Identify which cell holds the provided text, then report its (X, Y) central coordinate. 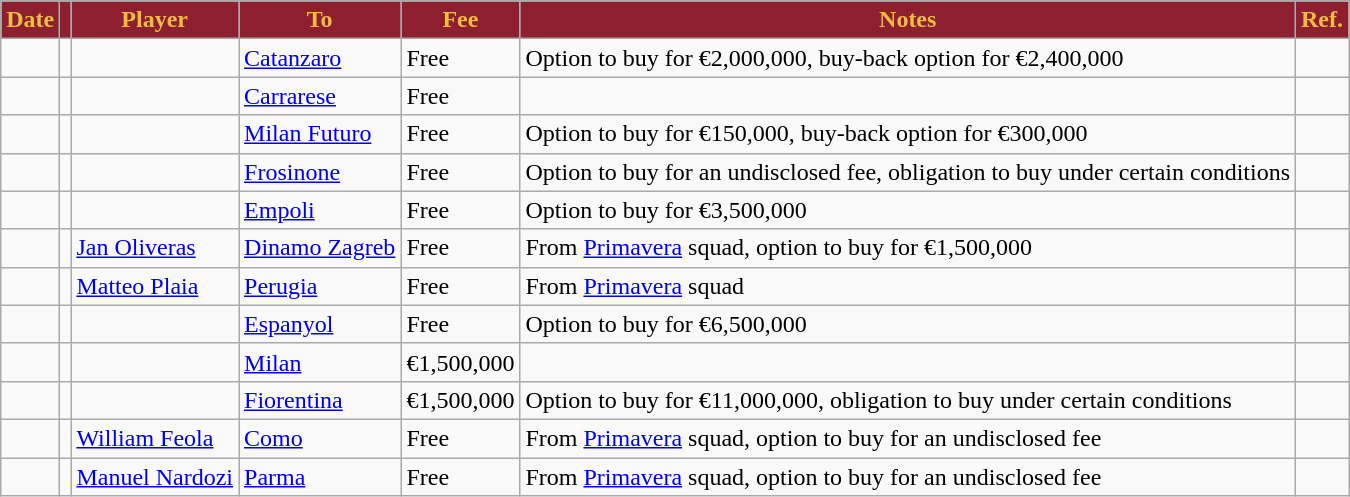
Option to buy for €6,500,000 (908, 324)
Date (30, 20)
Player (155, 20)
Manuel Nardozi (155, 477)
Empoli (320, 210)
Option to buy for €150,000, buy-back option for €300,000 (908, 134)
Ref. (1322, 20)
Frosinone (320, 172)
Option to buy for an undisclosed fee, obligation to buy under certain conditions (908, 172)
From Primavera squad (908, 286)
Parma (320, 477)
Catanzaro (320, 58)
Como (320, 438)
Fee (460, 20)
Matteo Plaia (155, 286)
William Feola (155, 438)
To (320, 20)
Option to buy for €3,500,000 (908, 210)
Milan (320, 362)
Perugia (320, 286)
Jan Oliveras (155, 248)
Notes (908, 20)
Dinamo Zagreb (320, 248)
Option to buy for €2,000,000, buy-back option for €2,400,000 (908, 58)
Fiorentina (320, 400)
Carrarese (320, 96)
Milan Futuro (320, 134)
From Primavera squad, option to buy for €1,500,000 (908, 248)
Espanyol (320, 324)
Option to buy for €11,000,000, obligation to buy under certain conditions (908, 400)
